Output the [X, Y] coordinate of the center of the cell containing the given text.  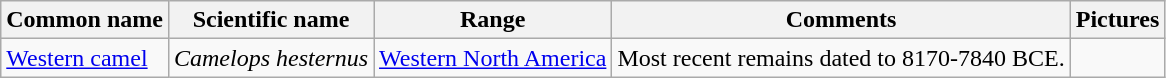
Common name [85, 20]
Pictures [1118, 20]
Western camel [85, 58]
Western North America [493, 58]
Scientific name [270, 20]
Range [493, 20]
Comments [841, 20]
Camelops hesternus [270, 58]
Most recent remains dated to 8170-7840 BCE. [841, 58]
